Search for the cell housing the specified text and yield its (x, y) center coordinate. 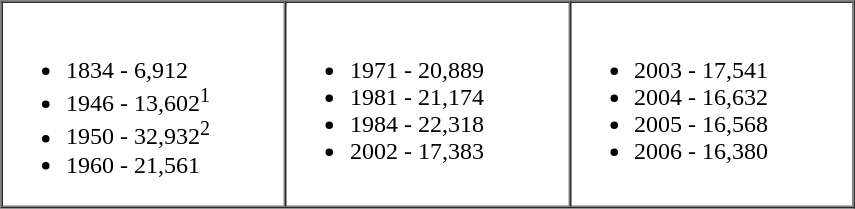
2003 - 17,5412004 - 16,6322005 - 16,5682006 - 16,380 (711, 104)
1971 - 20,8891981 - 21,1741984 - 22,3182002 - 17,383 (427, 104)
1834 - 6,9121946 - 13,60211950 - 32,93221960 - 21,561 (144, 104)
